Scan for the cell matching the given text and deliver its [x, y] coordinate at center. 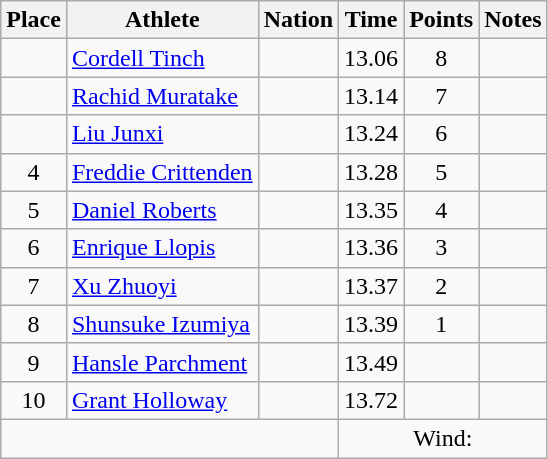
Nation [298, 20]
Points [442, 20]
1 [442, 324]
13.36 [372, 248]
Notes [513, 20]
Shunsuke Izumiya [162, 324]
13.24 [372, 134]
9 [34, 362]
13.28 [372, 172]
2 [442, 286]
Time [372, 20]
13.14 [372, 96]
Daniel Roberts [162, 210]
Rachid Muratake [162, 96]
Xu Zhuoyi [162, 286]
Wind: [444, 438]
13.72 [372, 400]
Liu Junxi [162, 134]
Grant Holloway [162, 400]
13.49 [372, 362]
Hansle Parchment [162, 362]
13.37 [372, 286]
Enrique Llopis [162, 248]
13.39 [372, 324]
Cordell Tinch [162, 58]
Athlete [162, 20]
3 [442, 248]
Place [34, 20]
13.06 [372, 58]
10 [34, 400]
Freddie Crittenden [162, 172]
13.35 [372, 210]
